Pinpoint the cell where the given text exists, returning its [x, y] midpoint coordinate. 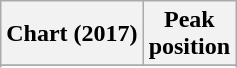
Chart (2017) [72, 34]
Peak position [189, 34]
